Determine the (X, Y) coordinate at the center of the cell enclosing the given text.  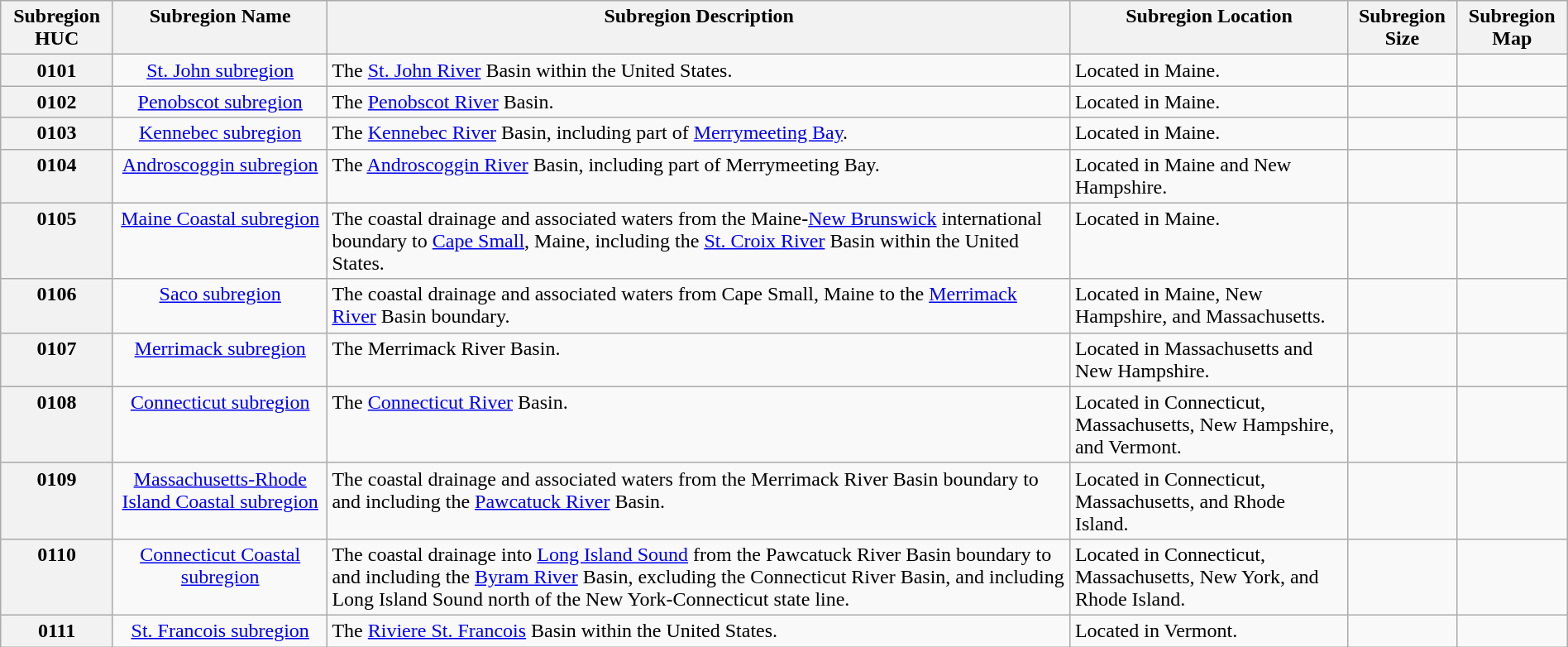
Subregion Description (699, 28)
Located in Connecticut, Massachusetts, New York, and Rhode Island. (1209, 577)
Connecticut Coastal subregion (220, 577)
0103 (57, 133)
The Penobscot River Basin. (699, 102)
0111 (57, 630)
The Connecticut River Basin. (699, 424)
Located in Connecticut, Massachusetts, New Hampshire, and Vermont. (1209, 424)
Located in Maine, New Hampshire, and Massachusetts. (1209, 306)
Subregion HUC (57, 28)
0110 (57, 577)
Located in Maine and New Hampshire. (1209, 175)
0107 (57, 359)
Saco subregion (220, 306)
The Kennebec River Basin, including part of Merrymeeting Bay. (699, 133)
The Androscoggin River Basin, including part of Merrymeeting Bay. (699, 175)
The coastal drainage and associated waters from the Merrimack River Basin boundary to and including the Pawcatuck River Basin. (699, 501)
Located in Vermont. (1209, 630)
0102 (57, 102)
Subregion Location (1209, 28)
Maine Coastal subregion (220, 241)
Located in Connecticut, Massachusetts, and Rhode Island. (1209, 501)
Penobscot subregion (220, 102)
Located in Massachusetts and New Hampshire. (1209, 359)
0105 (57, 241)
0101 (57, 70)
0104 (57, 175)
The St. John River Basin within the United States. (699, 70)
Connecticut subregion (220, 424)
0108 (57, 424)
The Merrimack River Basin. (699, 359)
Subregion Name (220, 28)
Merrimack subregion (220, 359)
0109 (57, 501)
0106 (57, 306)
The coastal drainage and associated waters from Cape Small, Maine to the Merrimack River Basin boundary. (699, 306)
The Riviere St. Francois Basin within the United States. (699, 630)
Kennebec subregion (220, 133)
St. Francois subregion (220, 630)
Massachusetts-Rhode Island Coastal subregion (220, 501)
St. John subregion (220, 70)
Subregion Map (1512, 28)
Subregion Size (1403, 28)
Androscoggin subregion (220, 175)
